Detect which cell encompasses the target text, then output its (X, Y) center coordinate. 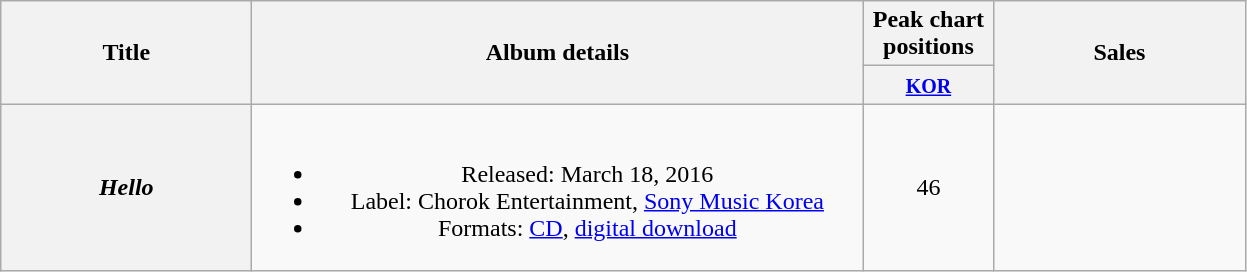
Peak chart positions (928, 34)
Album details (558, 52)
Released: March 18, 2016Label: Chorok Entertainment, Sony Music KoreaFormats: CD, digital download (558, 188)
Title (126, 52)
46 (928, 188)
KOR (928, 85)
Sales (1120, 52)
Hello (126, 188)
